Detect which cell encompasses the target text, then output its [X, Y] center coordinate. 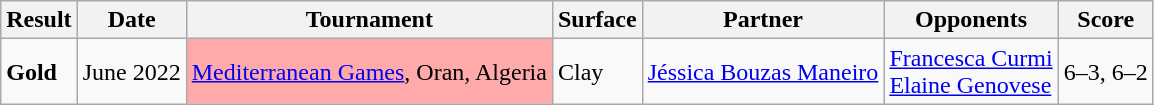
Clay [597, 72]
Result [39, 20]
June 2022 [132, 72]
6–3, 6–2 [1106, 72]
Jéssica Bouzas Maneiro [763, 72]
Gold [39, 72]
Mediterranean Games, Oran, Algeria [369, 72]
Surface [597, 20]
Tournament [369, 20]
Francesca Curmi Elaine Genovese [971, 72]
Partner [763, 20]
Date [132, 20]
Opponents [971, 20]
Score [1106, 20]
